Search for the cell housing the specified text and yield its (x, y) center coordinate. 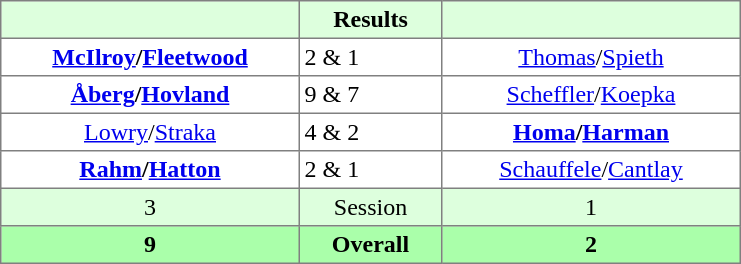
Results (370, 20)
Rahm/Hatton (150, 170)
Overall (370, 245)
Schauffele/Cantlay (591, 170)
9 & 7 (370, 95)
4 & 2 (370, 132)
McIlroy/Fleetwood (150, 57)
Lowry/Straka (150, 132)
9 (150, 245)
1 (591, 207)
Session (370, 207)
Scheffler/Koepka (591, 95)
Åberg/Hovland (150, 95)
2 (591, 245)
Homa/Harman (591, 132)
Thomas/Spieth (591, 57)
3 (150, 207)
